From the cell containing the given text, extract its center point as (X, Y) coordinate. 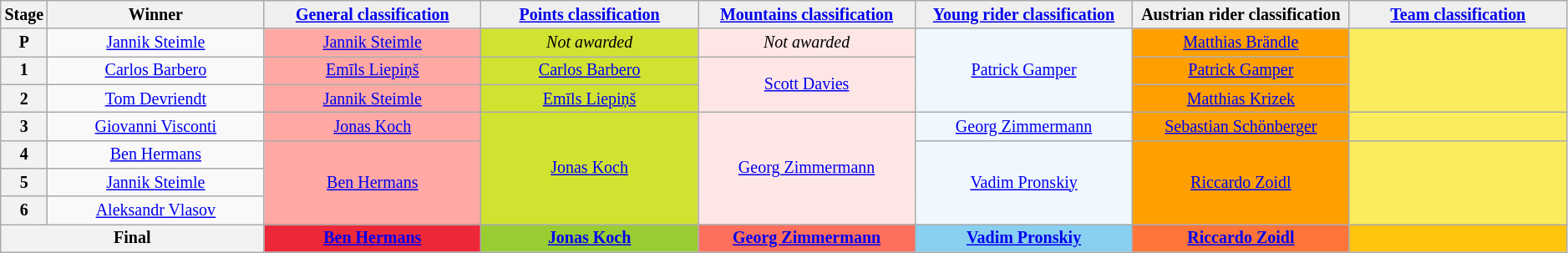
Tom Devriendt (155, 99)
5 (24, 182)
P (24, 43)
Matthias Krizek (1241, 99)
4 (24, 154)
6 (24, 210)
Final (132, 239)
1 (24, 70)
Stage (24, 15)
General classification (373, 15)
Sebastian Schönberger (1241, 127)
Mountains classification (807, 15)
Points classification (590, 15)
Matthias Brändle (1241, 43)
Young rider classification (1024, 15)
Scott Davies (807, 85)
Austrian rider classification (1241, 15)
Aleksandr Vlasov (155, 210)
3 (24, 127)
Giovanni Visconti (155, 127)
Team classification (1458, 15)
2 (24, 99)
Winner (155, 15)
